Extract the [X, Y] coordinate from the center of the cell holding the provided text.  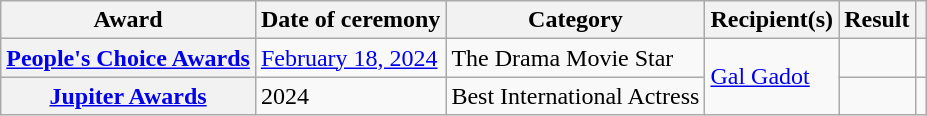
Jupiter Awards [128, 96]
February 18, 2024 [350, 58]
Recipient(s) [772, 20]
People's Choice Awards [128, 58]
Best International Actress [576, 96]
The Drama Movie Star [576, 58]
Award [128, 20]
Category [576, 20]
2024 [350, 96]
Result [877, 20]
Gal Gadot [772, 77]
Date of ceremony [350, 20]
